From the cell containing the given text, extract its center point as [x, y] coordinate. 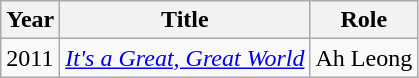
Role [364, 20]
It's a Great, Great World [185, 58]
2011 [30, 58]
Title [185, 20]
Ah Leong [364, 58]
Year [30, 20]
